Identify which cell holds the provided text, then report its [x, y] central coordinate. 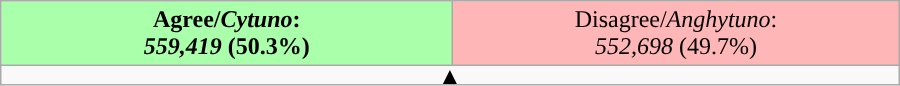
Agree/Cytuno: 559,419 (50.3%) [227, 34]
Disagree/Anghytuno: 552,698 (49.7%) [676, 34]
